From the cell containing the given text, extract its center point as (x, y) coordinate. 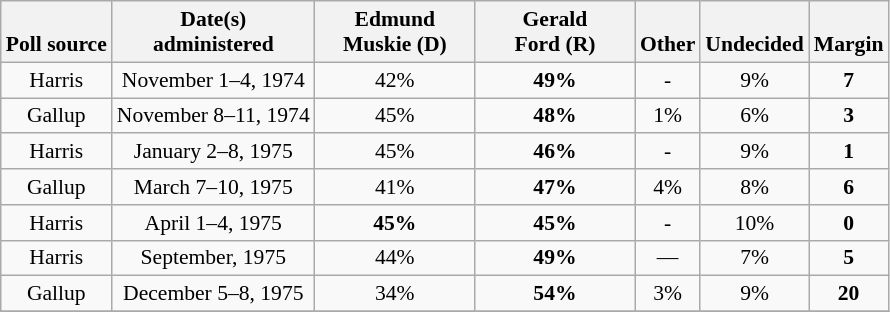
GeraldFord (R) (555, 32)
5 (849, 258)
34% (395, 294)
Other (668, 32)
September, 1975 (214, 258)
April 1–4, 1975 (214, 223)
46% (555, 152)
7 (849, 80)
November 1–4, 1974 (214, 80)
10% (754, 223)
41% (395, 187)
47% (555, 187)
7% (754, 258)
42% (395, 80)
6 (849, 187)
54% (555, 294)
1 (849, 152)
8% (754, 187)
20 (849, 294)
0 (849, 223)
Poll source (56, 32)
4% (668, 187)
Date(s)administered (214, 32)
48% (555, 116)
Undecided (754, 32)
— (668, 258)
6% (754, 116)
November 8–11, 1974 (214, 116)
January 2–8, 1975 (214, 152)
EdmundMuskie (D) (395, 32)
3 (849, 116)
1% (668, 116)
Margin (849, 32)
44% (395, 258)
3% (668, 294)
December 5–8, 1975 (214, 294)
March 7–10, 1975 (214, 187)
